Scan for the cell matching the given text and deliver its [X, Y] coordinate at center. 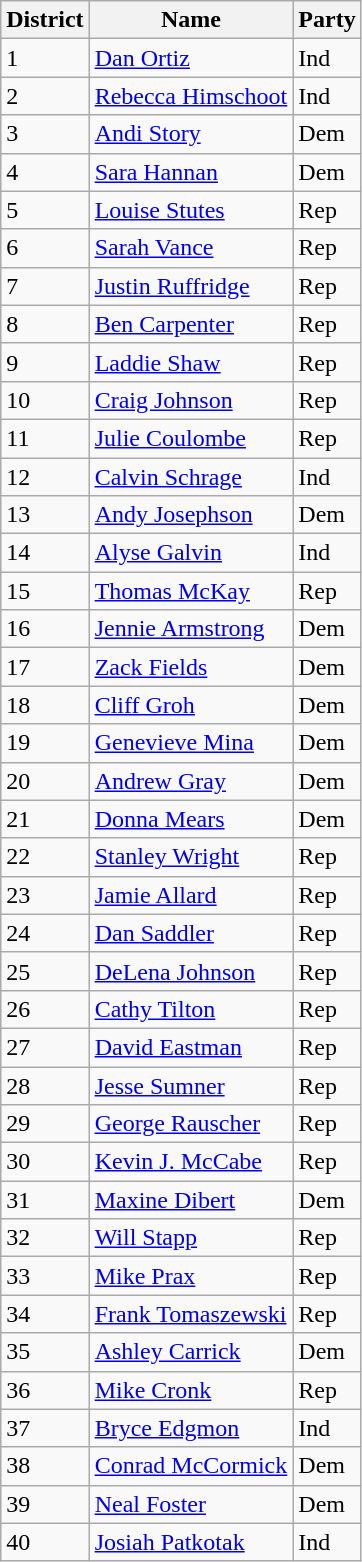
Bryce Edgmon [191, 1428]
29 [45, 1124]
Julie Coulombe [191, 438]
33 [45, 1276]
30 [45, 1162]
Party [327, 20]
Cathy Tilton [191, 1009]
31 [45, 1200]
40 [45, 1542]
25 [45, 971]
Stanley Wright [191, 857]
District [45, 20]
22 [45, 857]
17 [45, 667]
Ashley Carrick [191, 1352]
4 [45, 172]
Andy Josephson [191, 515]
Maxine Dibert [191, 1200]
5 [45, 210]
39 [45, 1504]
Genevieve Mina [191, 743]
3 [45, 134]
Cliff Groh [191, 705]
12 [45, 477]
10 [45, 400]
35 [45, 1352]
Sarah Vance [191, 248]
9 [45, 362]
George Rauscher [191, 1124]
Craig Johnson [191, 400]
19 [45, 743]
Will Stapp [191, 1238]
36 [45, 1390]
Name [191, 20]
2 [45, 96]
24 [45, 933]
8 [45, 324]
Kevin J. McCabe [191, 1162]
20 [45, 781]
34 [45, 1314]
Laddie Shaw [191, 362]
Jennie Armstrong [191, 629]
23 [45, 895]
Dan Saddler [191, 933]
37 [45, 1428]
Frank Tomaszewski [191, 1314]
Josiah Patkotak [191, 1542]
Rebecca Himschoot [191, 96]
14 [45, 553]
Zack Fields [191, 667]
Jamie Allard [191, 895]
15 [45, 591]
13 [45, 515]
6 [45, 248]
Sara Hannan [191, 172]
16 [45, 629]
Louise Stutes [191, 210]
Donna Mears [191, 819]
Mike Cronk [191, 1390]
Jesse Sumner [191, 1085]
Mike Prax [191, 1276]
Thomas McKay [191, 591]
26 [45, 1009]
Dan Ortiz [191, 58]
27 [45, 1047]
7 [45, 286]
28 [45, 1085]
Ben Carpenter [191, 324]
DeLena Johnson [191, 971]
Andi Story [191, 134]
32 [45, 1238]
Alyse Galvin [191, 553]
Andrew Gray [191, 781]
21 [45, 819]
Conrad McCormick [191, 1466]
11 [45, 438]
1 [45, 58]
18 [45, 705]
Neal Foster [191, 1504]
Calvin Schrage [191, 477]
Justin Ruffridge [191, 286]
David Eastman [191, 1047]
38 [45, 1466]
